Pinpoint the cell where the given text exists, returning its [x, y] midpoint coordinate. 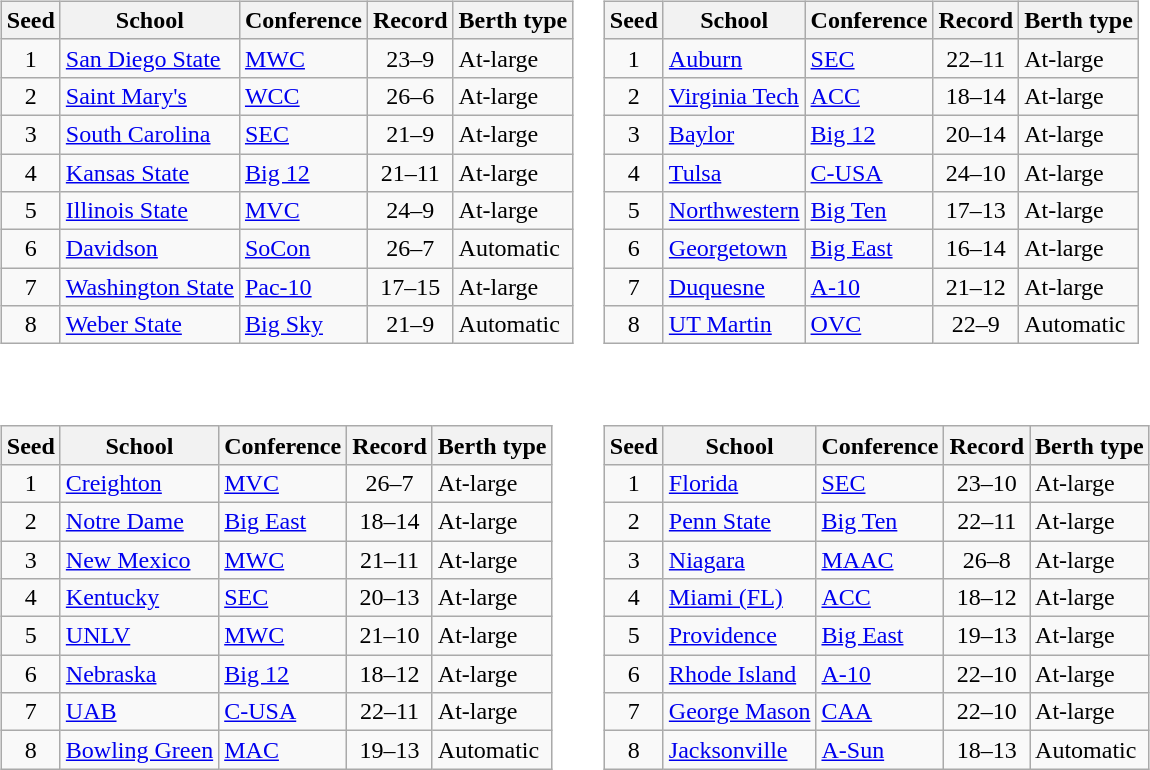
Notre Dame [139, 521]
Auburn [734, 58]
23–10 [987, 483]
Northwestern [734, 211]
Davidson [150, 249]
UT Martin [734, 325]
UAB [139, 712]
24–9 [410, 211]
20–13 [390, 598]
Florida [740, 483]
Kentucky [139, 598]
Nebraska [139, 674]
Virginia Tech [734, 96]
UNLV [139, 636]
17–13 [976, 211]
21–12 [976, 287]
Jacksonville [740, 750]
Niagara [740, 559]
Pac-10 [303, 287]
Washington State [150, 287]
Miami (FL) [740, 598]
South Carolina [150, 134]
21–10 [390, 636]
Kansas State [150, 173]
26–6 [410, 96]
Saint Mary's [150, 96]
George Mason [740, 712]
Creighton [139, 483]
SoCon [303, 249]
Big Sky [303, 325]
OVC [869, 325]
Providence [740, 636]
Duquesne [734, 287]
New Mexico [139, 559]
Baylor [734, 134]
A-Sun [880, 750]
CAA [880, 712]
20–14 [976, 134]
26–8 [987, 559]
Weber State [150, 325]
MAC [283, 750]
23–9 [410, 58]
Tulsa [734, 173]
Rhode Island [740, 674]
Illinois State [150, 211]
16–14 [976, 249]
22–9 [976, 325]
San Diego State [150, 58]
WCC [303, 96]
17–15 [410, 287]
Georgetown [734, 249]
18–13 [987, 750]
Penn State [740, 521]
Bowling Green [139, 750]
24–10 [976, 173]
MAAC [880, 559]
